Find where the given text appears and provide that cell's center as [X, Y] coordinate. 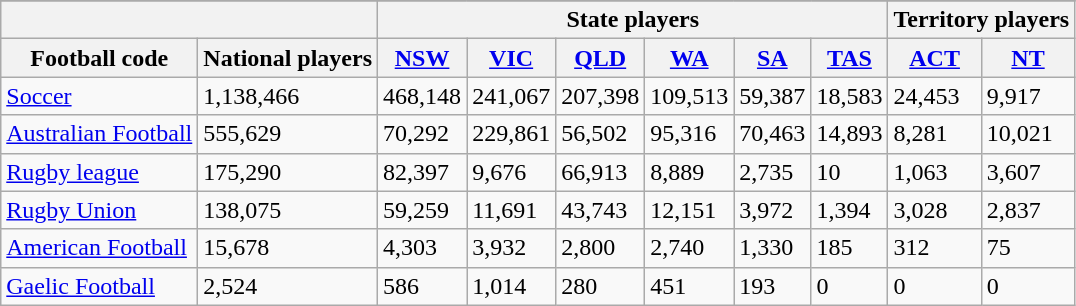
15,678 [288, 248]
WA [690, 58]
NT [1028, 58]
3,028 [934, 210]
Australian Football [100, 134]
451 [690, 286]
312 [934, 248]
14,893 [850, 134]
Rugby league [100, 172]
2,837 [1028, 210]
138,075 [288, 210]
8,281 [934, 134]
586 [422, 286]
VIC [512, 58]
66,913 [600, 172]
NSW [422, 58]
75 [1028, 248]
193 [772, 286]
555,629 [288, 134]
2,735 [772, 172]
207,398 [600, 96]
10,021 [1028, 134]
TAS [850, 58]
56,502 [600, 134]
175,290 [288, 172]
9,917 [1028, 96]
241,067 [512, 96]
1,063 [934, 172]
59,387 [772, 96]
ACT [934, 58]
1,014 [512, 286]
2,800 [600, 248]
70,292 [422, 134]
229,861 [512, 134]
American Football [100, 248]
3,932 [512, 248]
70,463 [772, 134]
10 [850, 172]
Rugby Union [100, 210]
3,972 [772, 210]
2,740 [690, 248]
Football code [100, 58]
2,524 [288, 286]
1,330 [772, 248]
3,607 [1028, 172]
43,743 [600, 210]
59,259 [422, 210]
Gaelic Football [100, 286]
185 [850, 248]
18,583 [850, 96]
82,397 [422, 172]
SA [772, 58]
468,148 [422, 96]
24,453 [934, 96]
280 [600, 286]
1,394 [850, 210]
12,151 [690, 210]
QLD [600, 58]
8,889 [690, 172]
109,513 [690, 96]
Soccer [100, 96]
9,676 [512, 172]
95,316 [690, 134]
4,303 [422, 248]
State players [633, 20]
1,138,466 [288, 96]
11,691 [512, 210]
National players [288, 58]
Territory players [982, 20]
